Provide the (x, y) coordinate of the cell's center where the given text is located.  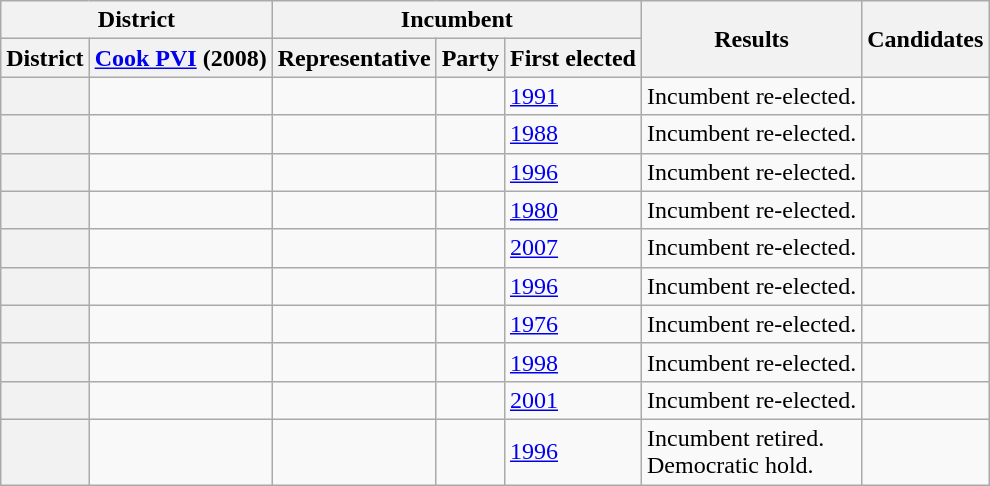
1988 (572, 134)
2007 (572, 248)
2001 (572, 400)
Results (751, 39)
Party (470, 58)
1976 (572, 324)
Cook PVI (2008) (180, 58)
Representative (354, 58)
1991 (572, 96)
Incumbent retired.Democratic hold. (751, 452)
Incumbent (456, 20)
1980 (572, 210)
First elected (572, 58)
1998 (572, 362)
Candidates (926, 39)
